Extract the (X, Y) coordinate from the center of the cell holding the provided text.  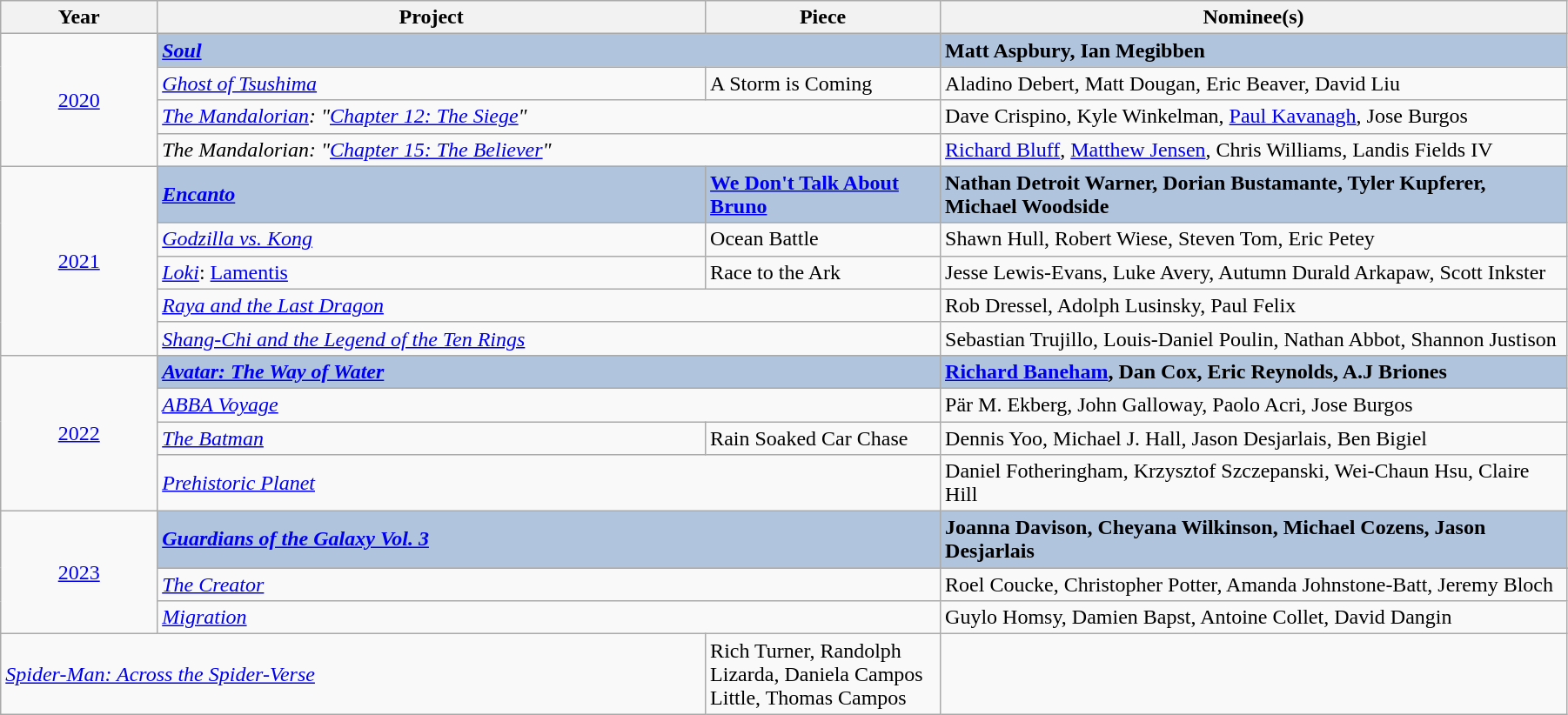
Ghost of Tsushima (432, 84)
A Storm is Coming (823, 84)
Aladino Debert, Matt Dougan, Eric Beaver, David Liu (1254, 84)
Prehistoric Planet (549, 484)
Rich Turner, Randolph Lizarda, Daniela Campos Little, Thomas Campos (823, 674)
Guylo Homsy, Damien Bapst, Antoine Collet, David Dangin (1254, 618)
ABBA Voyage (549, 404)
2023 (79, 572)
Migration (549, 618)
Nominee(s) (1254, 17)
Daniel Fotheringham, Krzysztof Szczepanski, Wei-Chaun Hsu, Claire Hill (1254, 484)
Roel Coucke, Christopher Potter, Amanda Johnstone-Batt, Jeremy Bloch (1254, 585)
The Mandalorian: "Chapter 12: The Siege" (549, 117)
Project (432, 17)
Jesse Lewis-Evans, Luke Avery, Autumn Durald Arkapaw, Scott Inkster (1254, 272)
Raya and the Last Dragon (549, 305)
Shawn Hull, Robert Wiese, Steven Tom, Eric Petey (1254, 239)
Year (79, 17)
Rob Dressel, Adolph Lusinsky, Paul Felix (1254, 305)
2022 (79, 433)
The Mandalorian: "Chapter 15: The Believer" (549, 150)
Shang-Chi and the Legend of the Ten Rings (549, 338)
Soul (549, 50)
Guardians of the Galaxy Vol. 3 (549, 539)
Loki: Lamentis (432, 272)
Ocean Battle (823, 239)
Pär M. Ekberg, John Galloway, Paolo Acri, Jose Burgos (1254, 404)
Richard Bluff, Matthew Jensen, Chris Williams, Landis Fields IV (1254, 150)
We Don't Talk About Bruno (823, 195)
Dave Crispino, Kyle Winkelman, Paul Kavanagh, Jose Burgos (1254, 117)
Rain Soaked Car Chase (823, 438)
Matt Aspbury, Ian Megibben (1254, 50)
Nathan Detroit Warner, Dorian Bustamante, Tyler Kupferer, Michael Woodside (1254, 195)
The Creator (549, 585)
Avatar: The Way of Water (549, 371)
Sebastian Trujillo, Louis-Daniel Poulin, Nathan Abbot, Shannon Justison (1254, 338)
Dennis Yoo, Michael J. Hall, Jason Desjarlais, Ben Bigiel (1254, 438)
2021 (79, 261)
Encanto (432, 195)
Godzilla vs. Kong (432, 239)
The Batman (432, 438)
Race to the Ark (823, 272)
Spider-Man: Across the Spider-Verse (353, 674)
Richard Baneham, Dan Cox, Eric Reynolds, A.J Briones (1254, 371)
2020 (79, 100)
Piece (823, 17)
Joanna Davison, Cheyana Wilkinson, Michael Cozens, Jason Desjarlais (1254, 539)
